Locate the cell with the specified text and output its (x, y) center coordinate. 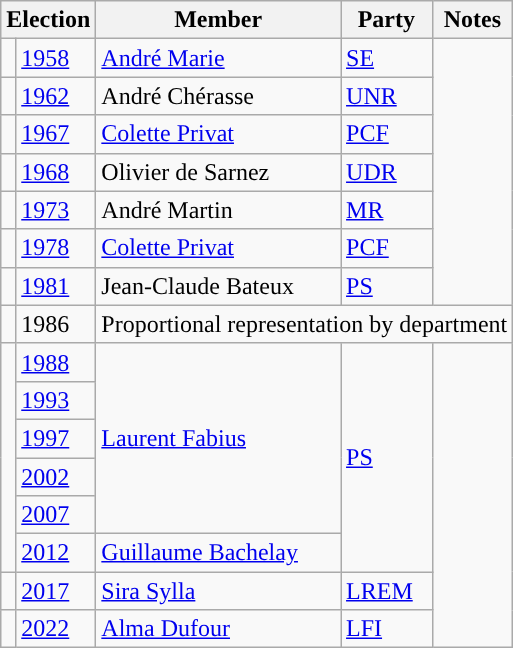
1993 (56, 400)
Member (218, 20)
2022 (56, 629)
1986 (56, 324)
Guillaume Bachelay (218, 553)
2017 (56, 591)
Jean-Claude Bateux (218, 286)
LFI (387, 629)
UNR (387, 96)
1978 (56, 248)
Party (387, 20)
1973 (56, 210)
UDR (387, 172)
Election (48, 20)
2002 (56, 477)
André Marie (218, 58)
MR (387, 210)
André Martin (218, 210)
1997 (56, 438)
Olivier de Sarnez (218, 172)
2007 (56, 515)
2012 (56, 553)
LREM (387, 591)
SE (387, 58)
Laurent Fabius (218, 438)
André Chérasse (218, 96)
Sira Sylla (218, 591)
1981 (56, 286)
1967 (56, 134)
1988 (56, 362)
Notes (472, 20)
Alma Dufour (218, 629)
1968 (56, 172)
Proportional representation by department (304, 324)
1958 (56, 58)
1962 (56, 96)
